Identify which cell holds the provided text, then report its (X, Y) central coordinate. 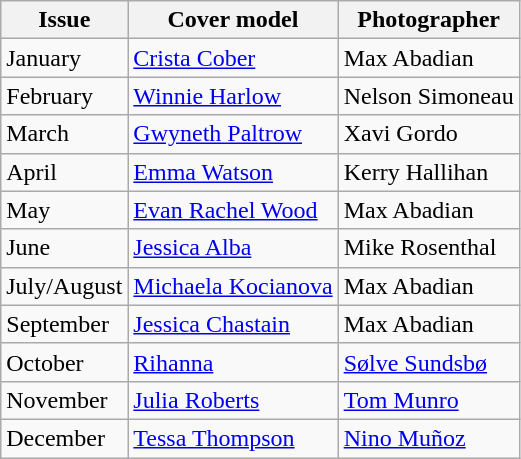
Issue (64, 20)
April (64, 172)
Rihanna (233, 362)
September (64, 324)
Winnie Harlow (233, 96)
Mike Rosenthal (428, 248)
Gwyneth Paltrow (233, 134)
July/August (64, 286)
Michaela Kocianova (233, 286)
November (64, 400)
Emma Watson (233, 172)
Kerry Hallihan (428, 172)
October (64, 362)
Jessica Alba (233, 248)
Nino Muñoz (428, 438)
June (64, 248)
Cover model (233, 20)
February (64, 96)
Photographer (428, 20)
December (64, 438)
Nelson Simoneau (428, 96)
March (64, 134)
Julia Roberts (233, 400)
January (64, 58)
Sølve Sundsbø (428, 362)
Tom Munro (428, 400)
Crista Cober (233, 58)
Tessa Thompson (233, 438)
May (64, 210)
Xavi Gordo (428, 134)
Jessica Chastain (233, 324)
Evan Rachel Wood (233, 210)
